Return (X, Y) of the center of cell containing provided text 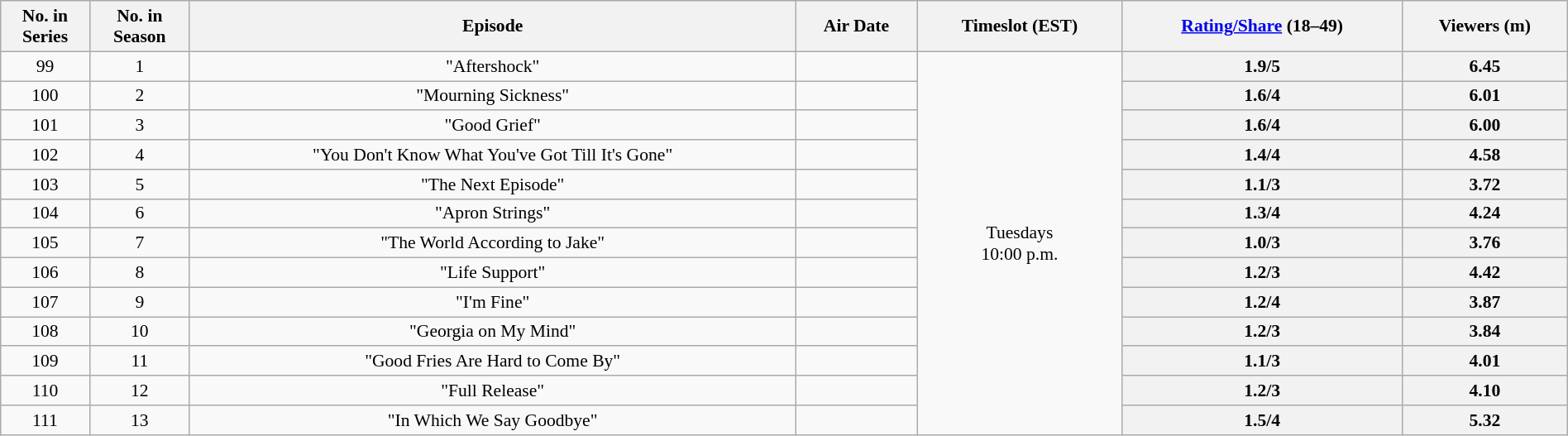
9 (139, 302)
2 (139, 96)
1.3/4 (1262, 213)
"Life Support" (492, 273)
102 (45, 155)
No. inSeason (139, 26)
6.00 (1484, 126)
"Georgia on My Mind" (492, 332)
1.4/4 (1262, 155)
109 (45, 362)
110 (45, 390)
4.58 (1484, 155)
106 (45, 273)
100 (45, 96)
6.45 (1484, 66)
8 (139, 273)
101 (45, 126)
111 (45, 420)
13 (139, 420)
99 (45, 66)
6.01 (1484, 96)
"You Don't Know What You've Got Till It's Gone" (492, 155)
6 (139, 213)
105 (45, 243)
"Apron Strings" (492, 213)
Viewers (m) (1484, 26)
107 (45, 302)
4 (139, 155)
7 (139, 243)
4.24 (1484, 213)
"Aftershock" (492, 66)
1 (139, 66)
4.42 (1484, 273)
3.84 (1484, 332)
Timeslot (EST) (1020, 26)
12 (139, 390)
"The World According to Jake" (492, 243)
3 (139, 126)
4.10 (1484, 390)
108 (45, 332)
No. inSeries (45, 26)
"Good Fries Are Hard to Come By" (492, 362)
3.76 (1484, 243)
Episode (492, 26)
"I'm Fine" (492, 302)
3.87 (1484, 302)
1.0/3 (1262, 243)
"In Which We Say Goodbye" (492, 420)
"Mourning Sickness" (492, 96)
104 (45, 213)
1.5/4 (1262, 420)
Tuesdays10:00 p.m. (1020, 243)
11 (139, 362)
Rating/Share (18–49) (1262, 26)
5.32 (1484, 420)
5 (139, 184)
4.01 (1484, 362)
1.2/4 (1262, 302)
1.9/5 (1262, 66)
3.72 (1484, 184)
103 (45, 184)
"The Next Episode" (492, 184)
"Good Grief" (492, 126)
10 (139, 332)
Air Date (857, 26)
"Full Release" (492, 390)
